Pinpoint the cell where the given text exists, returning its [X, Y] midpoint coordinate. 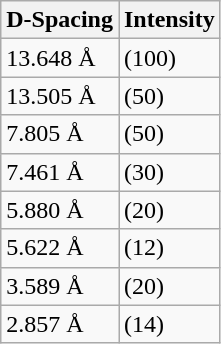
(100) [169, 58]
13.648 Å [60, 58]
(30) [169, 172]
D-Spacing [60, 20]
5.880 Å [60, 210]
Intensity [169, 20]
13.505 Å [60, 96]
7.461 Å [60, 172]
3.589 Å [60, 286]
(14) [169, 324]
5.622 Å [60, 248]
(12) [169, 248]
7.805 Å [60, 134]
2.857 Å [60, 324]
